Output the [X, Y] coordinate of the center of the cell containing the given text.  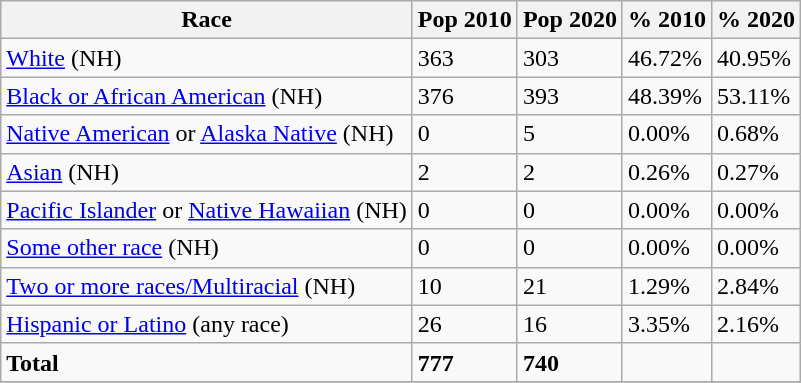
Pacific Islander or Native Hawaiian (NH) [207, 210]
53.11% [756, 96]
Pop 2010 [464, 20]
3.35% [666, 324]
% 2020 [756, 20]
Pop 2020 [570, 20]
393 [570, 96]
740 [570, 362]
0.27% [756, 172]
Black or African American (NH) [207, 96]
White (NH) [207, 58]
777 [464, 362]
1.29% [666, 286]
5 [570, 134]
0.26% [666, 172]
363 [464, 58]
Race [207, 20]
10 [464, 286]
46.72% [666, 58]
40.95% [756, 58]
303 [570, 58]
Hispanic or Latino (any race) [207, 324]
21 [570, 286]
Some other race (NH) [207, 248]
2.84% [756, 286]
48.39% [666, 96]
26 [464, 324]
Total [207, 362]
2.16% [756, 324]
Native American or Alaska Native (NH) [207, 134]
Two or more races/Multiracial (NH) [207, 286]
Asian (NH) [207, 172]
0.68% [756, 134]
16 [570, 324]
376 [464, 96]
% 2010 [666, 20]
